Provide the [x, y] coordinate of the cell's center where the given text is located.  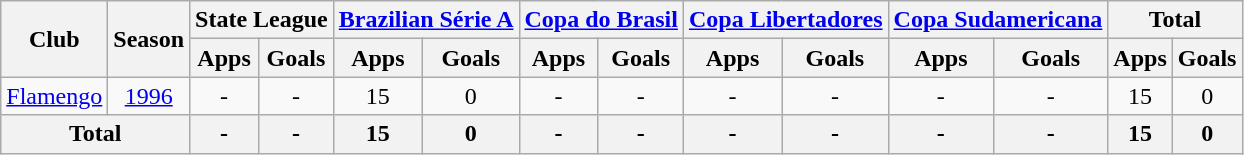
State League [262, 20]
Season [149, 39]
Copa do Brasil [601, 20]
Copa Sudamericana [998, 20]
Club [54, 39]
1996 [149, 96]
Copa Libertadores [786, 20]
Flamengo [54, 96]
Brazilian Série A [426, 20]
